Return the (x, y) coordinate for the center point of the cell that contains the specified text.  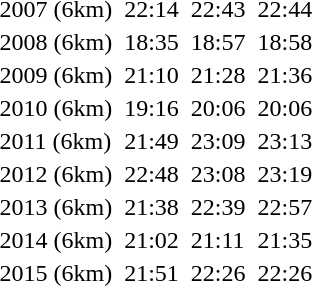
19:16 (152, 108)
22:39 (218, 207)
21:28 (218, 75)
18:57 (218, 42)
21:49 (152, 141)
21:10 (152, 75)
21:02 (152, 240)
23:08 (218, 174)
23:09 (218, 141)
18:35 (152, 42)
21:38 (152, 207)
21:11 (218, 240)
22:48 (152, 174)
20:06 (218, 108)
